Output the (x, y) coordinate of the center of the cell containing the given text.  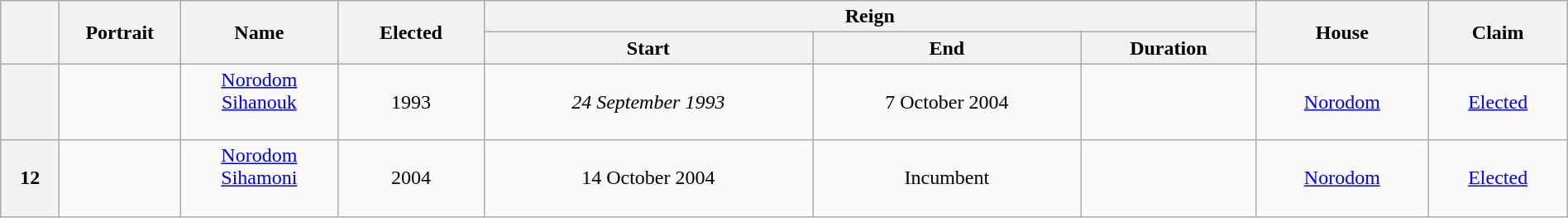
House (1343, 32)
End (948, 48)
Claim (1498, 32)
Reign (870, 17)
7 October 2004 (948, 102)
Duration (1168, 48)
12 (30, 178)
24 September 1993 (648, 102)
Norodom Sihamoni (260, 178)
14 October 2004 (648, 178)
Portrait (120, 32)
2004 (411, 178)
Incumbent (948, 178)
Start (648, 48)
Name (260, 32)
Norodom Sihanouk (260, 102)
1993 (411, 102)
